Search for the cell housing the specified text and yield its (X, Y) center coordinate. 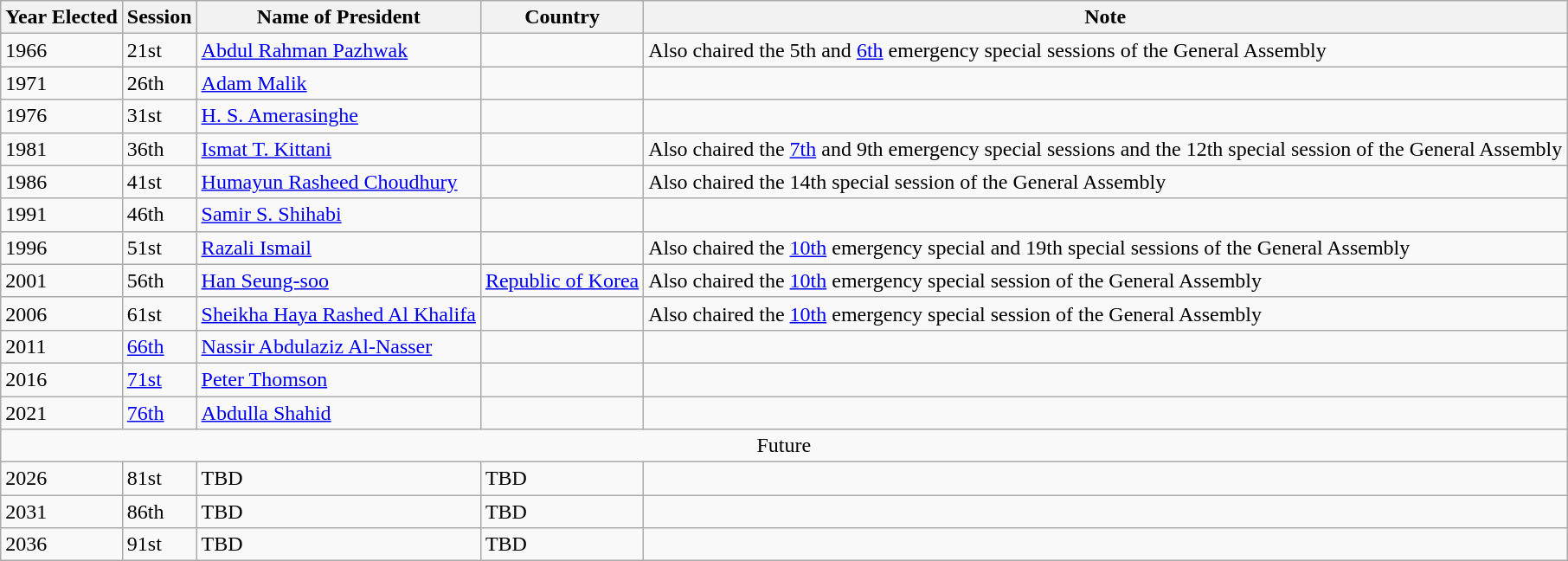
Razali Ismail (338, 248)
Session (159, 17)
Also chaired the 7th and 9th emergency special sessions and the 12th special session of the General Assembly (1106, 149)
Ismat T. Kittani (338, 149)
56th (159, 280)
Han Seung-soo (338, 280)
Republic of Korea (562, 280)
Note (1106, 17)
1996 (62, 248)
Peter Thomson (338, 379)
41st (159, 182)
2036 (62, 545)
Sheikha Haya Rashed Al Khalifa (338, 313)
1966 (62, 50)
Also chaired the 10th emergency special and 19th special sessions of the General Assembly (1106, 248)
2031 (62, 512)
86th (159, 512)
76th (159, 413)
2006 (62, 313)
2026 (62, 479)
Adam Malik (338, 83)
Humayun Rasheed Choudhury (338, 182)
61st (159, 313)
Name of President (338, 17)
1971 (62, 83)
36th (159, 149)
Samir S. Shihabi (338, 215)
51st (159, 248)
46th (159, 215)
Nassir Abdulaziz Al-Nasser (338, 346)
81st (159, 479)
Also chaired the 14th special session of the General Assembly (1106, 182)
H. S. Amerasinghe (338, 116)
66th (159, 346)
1976 (62, 116)
1981 (62, 149)
1991 (62, 215)
Future (784, 446)
Abdulla Shahid (338, 413)
Country (562, 17)
21st (159, 50)
Abdul Rahman Pazhwak (338, 50)
Year Elected (62, 17)
31st (159, 116)
91st (159, 545)
2016 (62, 379)
2011 (62, 346)
1986 (62, 182)
2021 (62, 413)
2001 (62, 280)
Also chaired the 5th and 6th emergency special sessions of the General Assembly (1106, 50)
26th (159, 83)
71st (159, 379)
